For the text-containing cell, return its midpoint in [x, y] coordinate format. 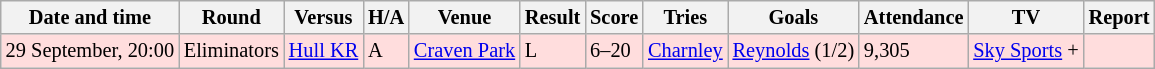
Reynolds (1/2) [794, 51]
9,305 [914, 51]
Hull KR [324, 51]
H/A [386, 17]
Result [552, 17]
Sky Sports + [1026, 51]
Eliminators [232, 51]
Venue [464, 17]
TV [1026, 17]
Attendance [914, 17]
Date and time [90, 17]
Report [1120, 17]
Versus [324, 17]
Craven Park [464, 51]
Goals [794, 17]
29 September, 20:00 [90, 51]
A [386, 51]
6–20 [614, 51]
Round [232, 17]
Charnley [685, 51]
Tries [685, 17]
Score [614, 17]
L [552, 51]
